Return (X, Y) of the center of cell containing provided text 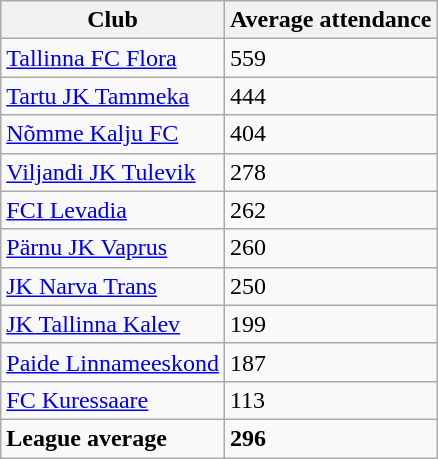
262 (330, 210)
Average attendance (330, 20)
Tartu JK Tammeka (113, 96)
250 (330, 286)
Club (113, 20)
199 (330, 324)
JK Tallinna Kalev (113, 324)
278 (330, 172)
Viljandi JK Tulevik (113, 172)
296 (330, 438)
Paide Linnameeskond (113, 362)
113 (330, 400)
League average (113, 438)
FC Kuressaare (113, 400)
Tallinna FC Flora (113, 58)
260 (330, 248)
JK Narva Trans (113, 286)
187 (330, 362)
FCI Levadia (113, 210)
Nõmme Kalju FC (113, 134)
559 (330, 58)
Pärnu JK Vaprus (113, 248)
404 (330, 134)
444 (330, 96)
